Detect which cell encompasses the target text, then output its [X, Y] center coordinate. 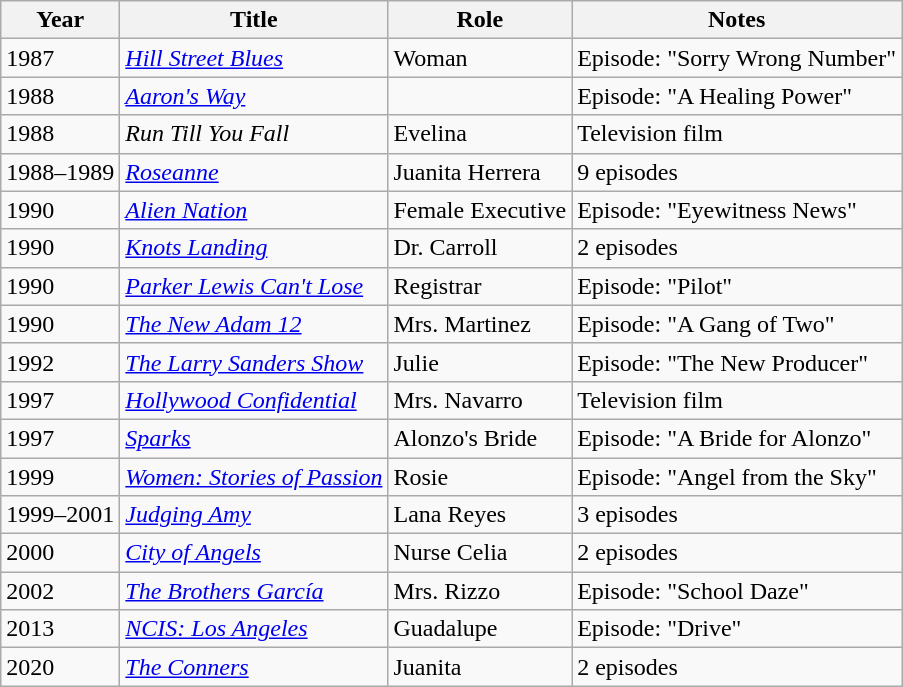
Female Executive [480, 210]
Juanita Herrera [480, 172]
Episode: "Angel from the Sky" [737, 477]
Nurse Celia [480, 553]
Juanita [480, 667]
Hill Street Blues [254, 58]
Julie [480, 362]
Role [480, 20]
2002 [60, 591]
1999 [60, 477]
1999–2001 [60, 515]
1992 [60, 362]
Mrs. Martinez [480, 324]
Hollywood Confidential [254, 400]
Episode: "Sorry Wrong Number" [737, 58]
Run Till You Fall [254, 134]
3 episodes [737, 515]
Episode: "Drive" [737, 629]
The Larry Sanders Show [254, 362]
NCIS: Los Angeles [254, 629]
City of Angels [254, 553]
Registrar [480, 286]
1988–1989 [60, 172]
Alonzo's Bride [480, 438]
Rosie [480, 477]
Guadalupe [480, 629]
Woman [480, 58]
Parker Lewis Can't Lose [254, 286]
Episode: "Pilot" [737, 286]
2020 [60, 667]
2013 [60, 629]
9 episodes [737, 172]
Year [60, 20]
Episode: "A Healing Power" [737, 96]
Episode: "Eyewitness News" [737, 210]
2000 [60, 553]
Aaron's Way [254, 96]
Mrs. Rizzo [480, 591]
Sparks [254, 438]
Episode: "A Bride for Alonzo" [737, 438]
Title [254, 20]
1987 [60, 58]
The Conners [254, 667]
Episode: "The New Producer" [737, 362]
Mrs. Navarro [480, 400]
Episode: "A Gang of Two" [737, 324]
Dr. Carroll [480, 248]
Judging Amy [254, 515]
Lana Reyes [480, 515]
The Brothers García [254, 591]
Notes [737, 20]
Roseanne [254, 172]
Knots Landing [254, 248]
Evelina [480, 134]
Episode: "School Daze" [737, 591]
Women: Stories of Passion [254, 477]
The New Adam 12 [254, 324]
Alien Nation [254, 210]
